Output the (X, Y) coordinate of the center of the cell containing the given text.  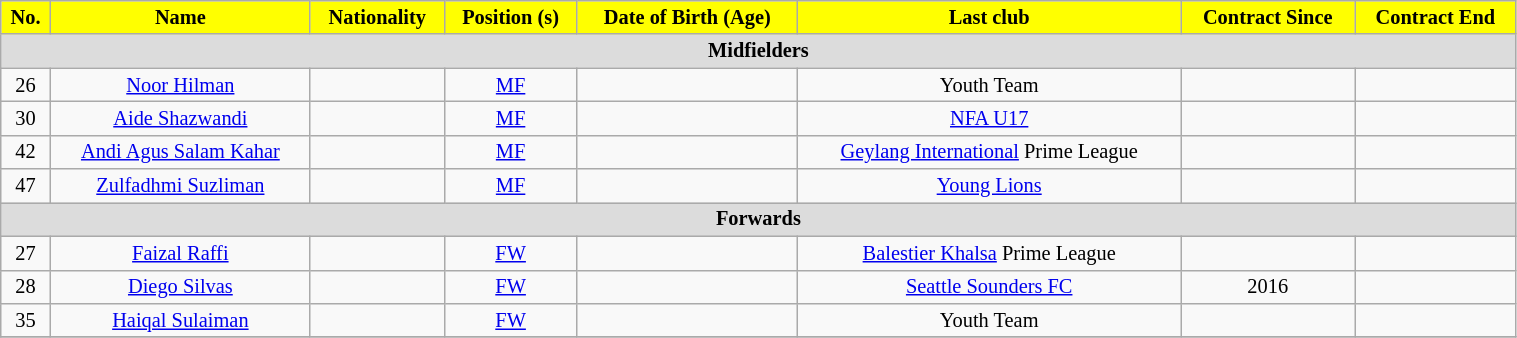
Forwards (758, 219)
27 (26, 253)
Faizal Raffi (180, 253)
No. (26, 17)
Young Lions (990, 186)
Name (180, 17)
Last club (990, 17)
NFA U17 (990, 118)
Position (s) (510, 17)
Date of Birth (Age) (688, 17)
Zulfadhmi Suzliman (180, 186)
2016 (1268, 287)
Haiqal Sulaiman (180, 320)
30 (26, 118)
Balestier Khalsa Prime League (990, 253)
35 (26, 320)
Contract End (1436, 17)
28 (26, 287)
Aide Shazwandi (180, 118)
26 (26, 85)
Diego Silvas (180, 287)
Midfielders (758, 51)
47 (26, 186)
Noor Hilman (180, 85)
Geylang International Prime League (990, 152)
Nationality (377, 17)
Seattle Sounders FC (990, 287)
Contract Since (1268, 17)
42 (26, 152)
Andi Agus Salam Kahar (180, 152)
